Determine the (x, y) coordinate at the center of the cell enclosing the given text.  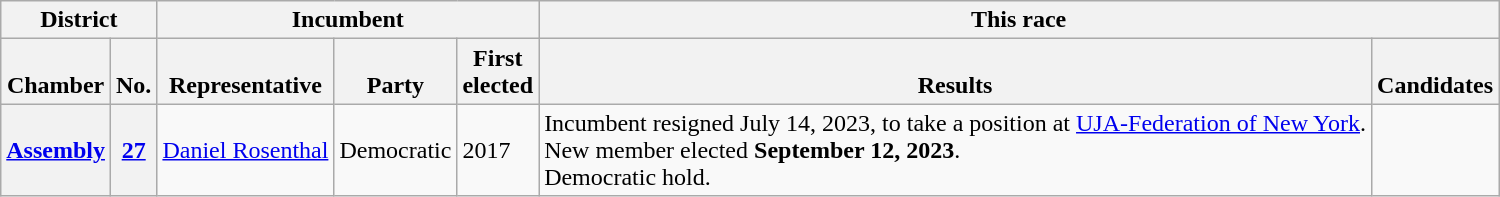
Chamber (56, 72)
Incumbent resigned July 14, 2023, to take a position at UJA-Federation of New York.New member elected September 12, 2023.Democratic hold. (956, 150)
Results (956, 72)
Assembly (56, 150)
Incumbent (348, 20)
27 (133, 150)
Firstelected (498, 72)
2017 (498, 150)
Representative (246, 72)
No. (133, 72)
Party (396, 72)
District (79, 20)
This race (1019, 20)
Democratic (396, 150)
Candidates (1436, 72)
Daniel Rosenthal (246, 150)
